Output the (x, y) coordinate of the center of the cell containing the given text.  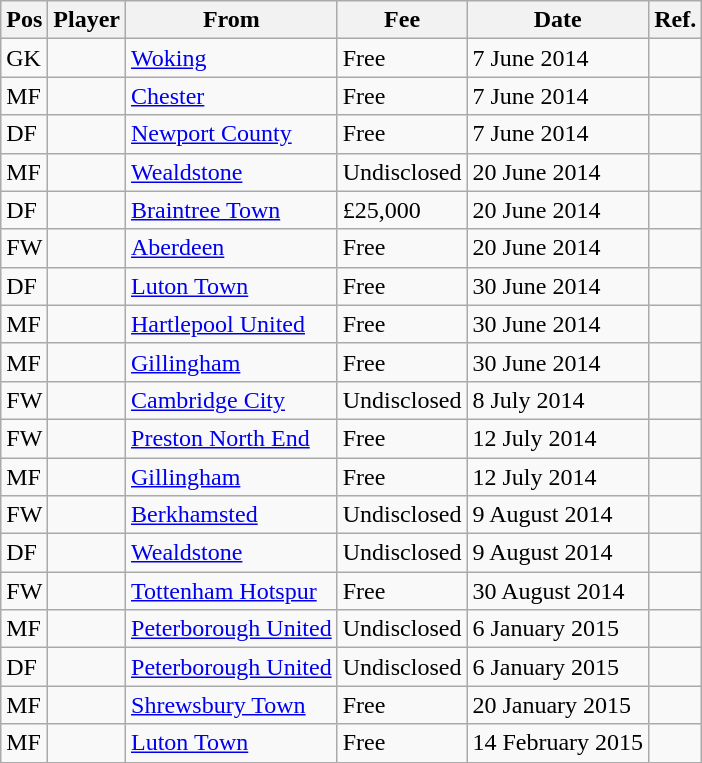
14 February 2015 (558, 743)
Player (87, 20)
Date (558, 20)
Braintree Town (232, 210)
20 January 2015 (558, 705)
From (232, 20)
GK (24, 58)
Hartlepool United (232, 324)
30 August 2014 (558, 591)
8 July 2014 (558, 400)
Newport County (232, 134)
£25,000 (402, 210)
Shrewsbury Town (232, 705)
Preston North End (232, 438)
Ref. (676, 20)
Fee (402, 20)
Pos (24, 20)
Tottenham Hotspur (232, 591)
Woking (232, 58)
Aberdeen (232, 248)
Berkhamsted (232, 515)
Chester (232, 96)
Cambridge City (232, 400)
